Return [X, Y] of the center of cell containing provided text 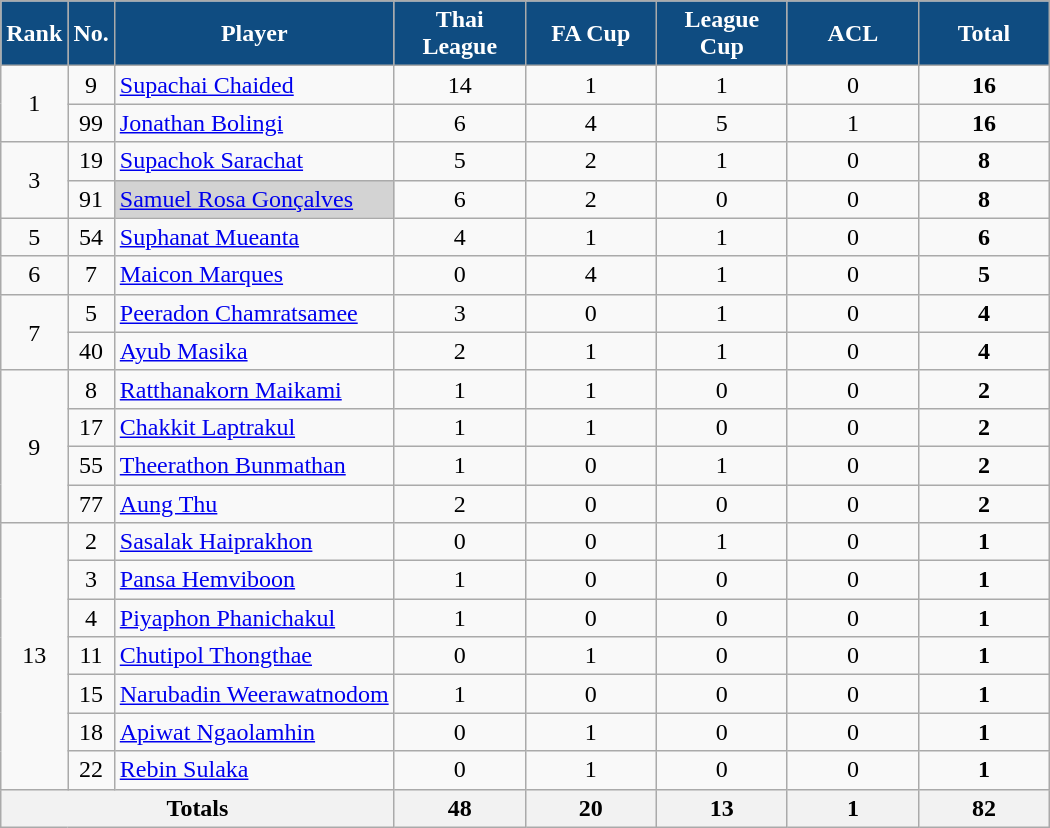
Apiwat Ngaolamhin [254, 732]
Suphanat Mueanta [254, 237]
ACL [852, 34]
Sasalak Haiprakhon [254, 542]
Piyaphon Phanichakul [254, 618]
15 [91, 694]
Chakkit Laptrakul [254, 427]
Chutipol Thongthae [254, 656]
Aung Thu [254, 503]
Jonathan Bolingi [254, 123]
Rank [34, 34]
22 [91, 770]
18 [91, 732]
Total [984, 34]
20 [590, 808]
99 [91, 123]
91 [91, 199]
14 [460, 85]
Rebin Sulaka [254, 770]
19 [91, 161]
Totals [198, 808]
40 [91, 351]
54 [91, 237]
11 [91, 656]
Ratthanakorn Maikami [254, 389]
Peeradon Chamratsamee [254, 313]
Supachok Sarachat [254, 161]
League Cup [722, 34]
55 [91, 465]
17 [91, 427]
Thai League [460, 34]
82 [984, 808]
Player [254, 34]
Maicon Marques [254, 275]
Narubadin Weerawatnodom [254, 694]
Pansa Hemviboon [254, 580]
48 [460, 808]
Ayub Masika [254, 351]
No. [91, 34]
FA Cup [590, 34]
Theerathon Bunmathan [254, 465]
77 [91, 503]
Supachai Chaided [254, 85]
Samuel Rosa Gonçalves [254, 199]
